Return the [x, y] coordinate for the center point of the cell that contains the specified text.  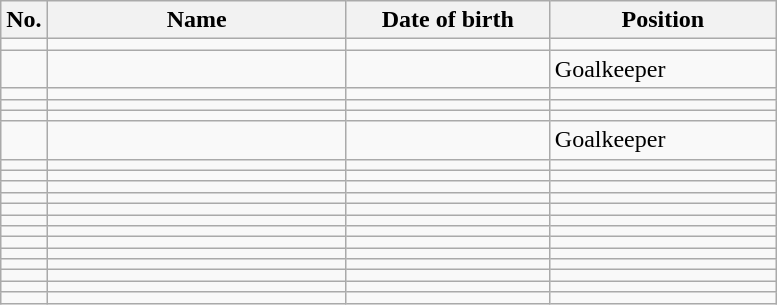
Date of birth [448, 20]
Position [662, 20]
Name [196, 20]
No. [24, 20]
